Search for the cell housing the specified text and yield its (X, Y) center coordinate. 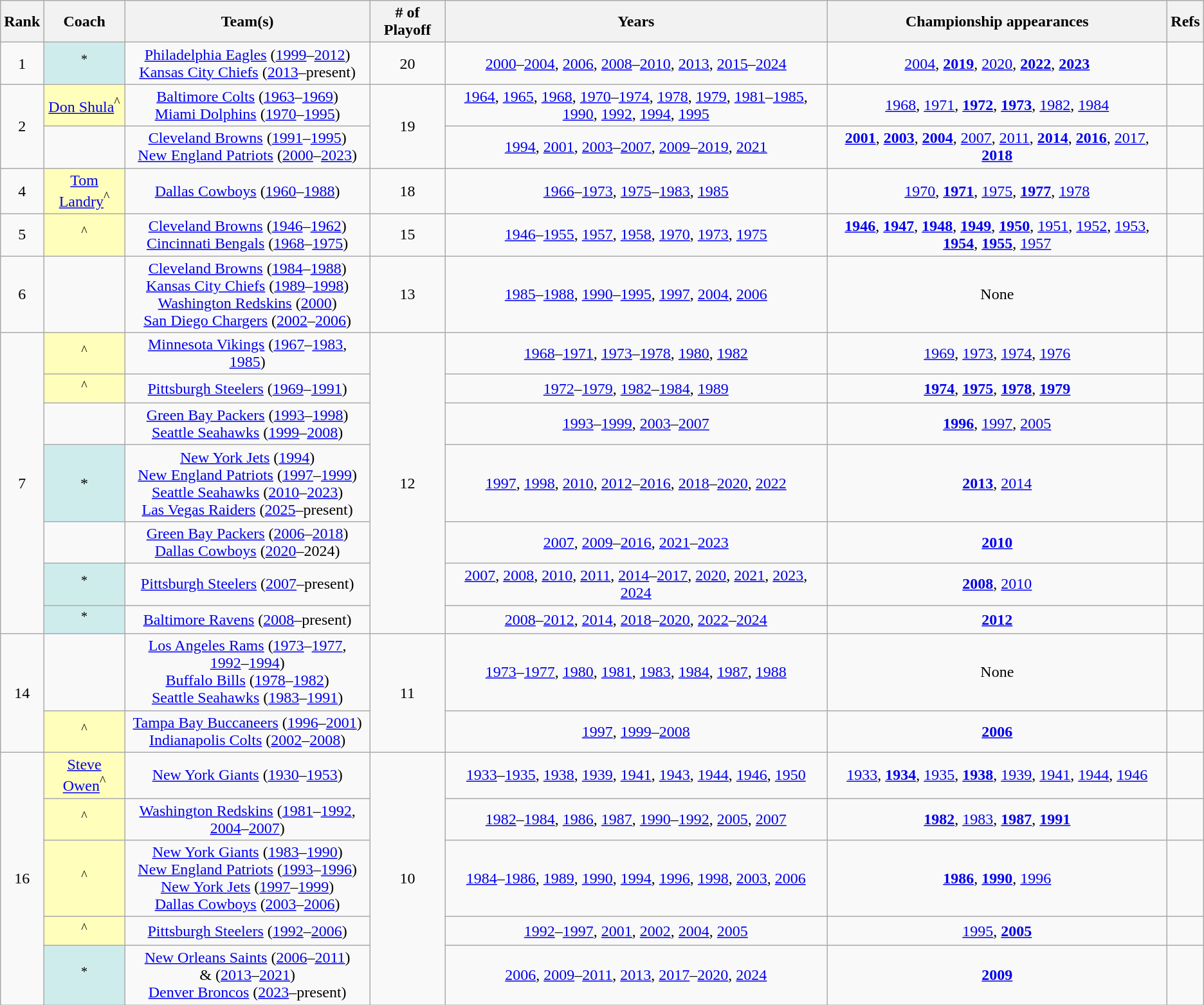
1 (22, 63)
Tom Landry^ (84, 191)
Don Shula^ (84, 106)
Green Bay Packers (2006–2018)Dallas Cowboys (2020–2024) (247, 542)
2008–2012, 2014, 2018–2020, 2022–2024 (636, 620)
12 (408, 483)
1995, 2005 (997, 932)
Minnesota Vikings (1967–1983, 1985) (247, 354)
Pittsburgh Steelers (2007–present) (247, 584)
7 (22, 483)
Baltimore Colts (1963–1969)Miami Dolphins (1970–1995) (247, 106)
1986, 1990, 1996 (997, 879)
New York Giants (1930–1953) (247, 775)
2008, 2010 (997, 584)
New York Giants (1983–1990)New England Patriots (1993–1996)New York Jets (1997–1999)Dallas Cowboys (2003–2006) (247, 879)
Baltimore Ravens (2008–present) (247, 620)
2010 (997, 542)
Philadelphia Eagles (1999–2012)Kansas City Chiefs (2013–present) (247, 63)
1970, 1971, 1975, 1977, 1978 (997, 191)
1968–1971, 1973–1978, 1980, 1982 (636, 354)
1972–1979, 1982–1984, 1989 (636, 389)
1969, 1973, 1974, 1976 (997, 354)
Cleveland Browns (1946–1962)Cincinnati Bengals (1968–1975) (247, 235)
1933–1935, 1938, 1939, 1941, 1943, 1944, 1946, 1950 (636, 775)
14 (22, 693)
1996, 1997, 2005 (997, 423)
2006, 2009–2011, 2013, 2017–2020, 2024 (636, 975)
1984–1986, 1989, 1990, 1994, 1996, 1998, 2003, 2006 (636, 879)
2 (22, 126)
2007, 2009–2016, 2021–2023 (636, 542)
16 (22, 878)
2007, 2008, 2010, 2011, 2014–2017, 2020, 2021, 2023, 2024 (636, 584)
Coach (84, 22)
1933, 1934, 1935, 1938, 1939, 1941, 1944, 1946 (997, 775)
Cleveland Browns (1991–1995)New England Patriots (2000–2023) (247, 147)
1992–1997, 2001, 2002, 2004, 2005 (636, 932)
1993–1999, 2003–2007 (636, 423)
1973–1977, 1980, 1981, 1983, 1984, 1987, 1988 (636, 672)
1946, 1947, 1948, 1949, 1950, 1951, 1952, 1953, 1954, 1955, 1957 (997, 235)
Championship appearances (997, 22)
1964, 1965, 1968, 1970–1974, 1978, 1979, 1981–1985, 1990, 1992, 1994, 1995 (636, 106)
Dallas Cowboys (1960–1988) (247, 191)
1974, 1975, 1978, 1979 (997, 389)
2009 (997, 975)
2012 (997, 620)
Pittsburgh Steelers (1992–2006) (247, 932)
Cleveland Browns (1984–1988)Kansas City Chiefs (1989–1998)Washington Redskins (2000)San Diego Chargers (2002–2006) (247, 295)
11 (408, 693)
New York Jets (1994)New England Patriots (1997–1999)Seattle Seahawks (2010–2023)Las Vegas Raiders (2025–present) (247, 483)
1966–1973, 1975–1983, 1985 (636, 191)
Los Angeles Rams (1973–1977, 1992–1994)Buffalo Bills (1978–1982)Seattle Seahawks (1983–1991) (247, 672)
New Orleans Saints (2006–2011) & (2013–2021)Denver Broncos (2023–present) (247, 975)
1994, 2001, 2003–2007, 2009–2019, 2021 (636, 147)
Years (636, 22)
18 (408, 191)
Refs (1185, 22)
20 (408, 63)
5 (22, 235)
Green Bay Packers (1993–1998)Seattle Seahawks (1999–2008) (247, 423)
1982–1984, 1986, 1987, 1990–1992, 2005, 2007 (636, 820)
1997, 1999–2008 (636, 731)
1946–1955, 1957, 1958, 1970, 1973, 1975 (636, 235)
1968, 1971, 1972, 1973, 1982, 1984 (997, 106)
# of Playoff (408, 22)
2006 (997, 731)
1997, 1998, 2010, 2012–2016, 2018–2020, 2022 (636, 483)
13 (408, 295)
Pittsburgh Steelers (1969–1991) (247, 389)
4 (22, 191)
Steve Owen^ (84, 775)
2000–2004, 2006, 2008–2010, 2013, 2015–2024 (636, 63)
Washington Redskins (1981–1992, 2004–2007) (247, 820)
1985–1988, 1990–1995, 1997, 2004, 2006 (636, 295)
10 (408, 878)
1982, 1983, 1987, 1991 (997, 820)
Tampa Bay Buccaneers (1996–2001)Indianapolis Colts (2002–2008) (247, 731)
2004, 2019, 2020, 2022, 2023 (997, 63)
2001, 2003, 2004, 2007, 2011, 2014, 2016, 2017, 2018 (997, 147)
Team(s) (247, 22)
6 (22, 295)
19 (408, 126)
15 (408, 235)
Rank (22, 22)
2013, 2014 (997, 483)
